For the text-containing cell, return its midpoint in [x, y] coordinate format. 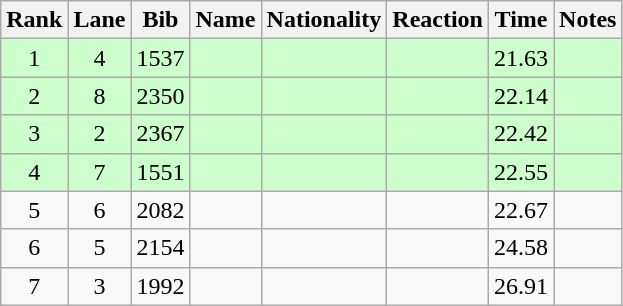
22.55 [520, 172]
Notes [588, 20]
Bib [160, 20]
1537 [160, 58]
22.42 [520, 134]
2154 [160, 248]
Time [520, 20]
Lane [100, 20]
2350 [160, 96]
Rank [34, 20]
24.58 [520, 248]
1551 [160, 172]
1992 [160, 286]
Nationality [324, 20]
2082 [160, 210]
26.91 [520, 286]
2367 [160, 134]
8 [100, 96]
22.14 [520, 96]
Reaction [438, 20]
21.63 [520, 58]
Name [226, 20]
22.67 [520, 210]
1 [34, 58]
